Identify which cell holds the provided text, then report its [X, Y] central coordinate. 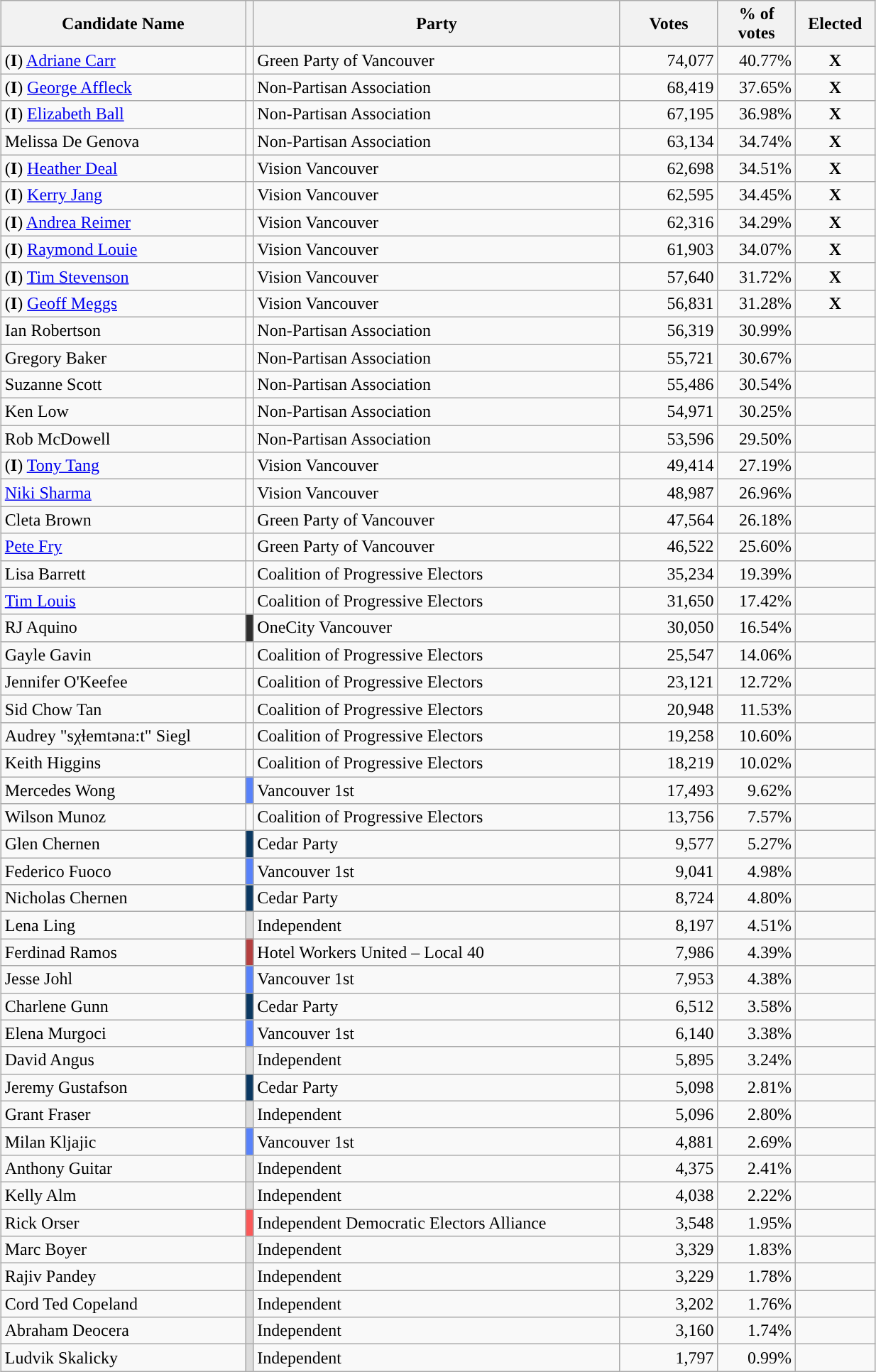
Grant Fraser [123, 1114]
1.95% [757, 1222]
Jesse Johl [123, 979]
1.74% [757, 1331]
3,202 [669, 1304]
Sid Chow Tan [123, 709]
3,229 [669, 1277]
6,140 [669, 1033]
Pete Fry [123, 547]
5,098 [669, 1087]
63,134 [669, 141]
34.29% [757, 222]
0.99% [757, 1358]
3.58% [757, 1006]
Elena Murgoci [123, 1033]
Ferdinad Ramos [123, 952]
1,797 [669, 1358]
Glen Chernen [123, 844]
(I) George Affleck [123, 87]
62,595 [669, 195]
7.57% [757, 817]
18,219 [669, 763]
31,650 [669, 601]
34.51% [757, 168]
9,577 [669, 844]
Melissa De Genova [123, 141]
David Angus [123, 1060]
Tim Louis [123, 601]
30.67% [757, 357]
30.25% [757, 412]
62,316 [669, 222]
8,197 [669, 925]
Nicholas Chernen [123, 898]
1.76% [757, 1304]
Jeremy Gustafson [123, 1087]
Party [437, 24]
12.72% [757, 682]
(I) Tony Tang [123, 466]
Federico Fuoco [123, 871]
Anthony Guitar [123, 1168]
55,486 [669, 385]
37.65% [757, 87]
6,512 [669, 1006]
61,903 [669, 249]
4.38% [757, 979]
56,831 [669, 303]
Jennifer O'Keefee [123, 682]
Ian Robertson [123, 330]
3,329 [669, 1250]
(I) Elizabeth Ball [123, 114]
5.27% [757, 844]
25.60% [757, 547]
Marc Boyer [123, 1250]
1.83% [757, 1250]
62,698 [669, 168]
Charlene Gunn [123, 1006]
3,160 [669, 1331]
19.39% [757, 574]
Ludvik Skalicky [123, 1358]
Cord Ted Copeland [123, 1304]
30.54% [757, 385]
34.07% [757, 249]
14.06% [757, 655]
30.99% [757, 330]
30,050 [669, 628]
5,895 [669, 1060]
27.19% [757, 466]
Lena Ling [123, 925]
4.51% [757, 925]
4,038 [669, 1195]
Suzanne Scott [123, 385]
Cleta Brown [123, 520]
34.45% [757, 195]
Abraham Deocera [123, 1331]
17.42% [757, 601]
4,881 [669, 1141]
2.80% [757, 1114]
1.78% [757, 1277]
4.98% [757, 871]
47,564 [669, 520]
Mercedes Wong [123, 790]
74,077 [669, 60]
Independent Democratic Electors Alliance [437, 1222]
17,493 [669, 790]
5,096 [669, 1114]
35,234 [669, 574]
(I) Tim Stevenson [123, 276]
20,948 [669, 709]
11.53% [757, 709]
25,547 [669, 655]
2.22% [757, 1195]
% of votes [757, 24]
9,041 [669, 871]
Candidate Name [123, 24]
68,419 [669, 87]
Keith Higgins [123, 763]
53,596 [669, 439]
67,195 [669, 114]
4,375 [669, 1168]
31.72% [757, 276]
48,987 [669, 493]
Gregory Baker [123, 357]
49,414 [669, 466]
2.69% [757, 1141]
9.62% [757, 790]
26.18% [757, 520]
57,640 [669, 276]
36.98% [757, 114]
Milan Kljajic [123, 1141]
46,522 [669, 547]
26.96% [757, 493]
10.60% [757, 736]
10.02% [757, 763]
(I) Andrea Reimer [123, 222]
(I) Adriane Carr [123, 60]
RJ Aquino [123, 628]
(I) Geoff Meggs [123, 303]
2.81% [757, 1087]
Wilson Munoz [123, 817]
16.54% [757, 628]
Rob McDowell [123, 439]
54,971 [669, 412]
4.39% [757, 952]
4.80% [757, 898]
23,121 [669, 682]
Elected [836, 24]
OneCity Vancouver [437, 628]
3.38% [757, 1033]
34.74% [757, 141]
(I) Raymond Louie [123, 249]
56,319 [669, 330]
Audrey "sχɬemtəna:t" Siegl [123, 736]
Niki Sharma [123, 493]
Ken Low [123, 412]
Hotel Workers United – Local 40 [437, 952]
40.77% [757, 60]
2.41% [757, 1168]
(I) Heather Deal [123, 168]
13,756 [669, 817]
19,258 [669, 736]
3.24% [757, 1060]
Lisa Barrett [123, 574]
8,724 [669, 898]
7,986 [669, 952]
Rick Orser [123, 1222]
Rajiv Pandey [123, 1277]
7,953 [669, 979]
Votes [669, 24]
55,721 [669, 357]
(I) Kerry Jang [123, 195]
Kelly Alm [123, 1195]
Gayle Gavin [123, 655]
29.50% [757, 439]
31.28% [757, 303]
3,548 [669, 1222]
